Search for the cell housing the specified text and yield its [x, y] center coordinate. 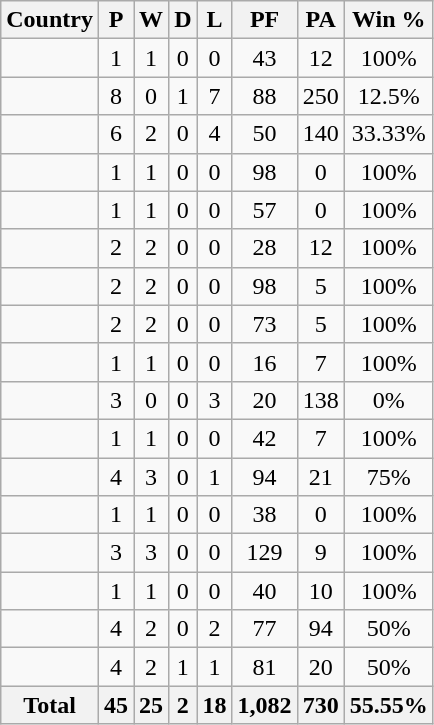
D [183, 20]
38 [264, 515]
138 [320, 400]
6 [116, 134]
Country [50, 20]
75% [388, 477]
21 [320, 477]
57 [264, 210]
43 [264, 58]
129 [264, 553]
73 [264, 324]
12.5% [388, 96]
Total [50, 705]
40 [264, 591]
Win % [388, 20]
42 [264, 438]
55.55% [388, 705]
730 [320, 705]
8 [116, 96]
W [152, 20]
140 [320, 134]
45 [116, 705]
88 [264, 96]
0% [388, 400]
9 [320, 553]
18 [214, 705]
81 [264, 667]
77 [264, 629]
1,082 [264, 705]
PA [320, 20]
250 [320, 96]
33.33% [388, 134]
25 [152, 705]
28 [264, 248]
50 [264, 134]
P [116, 20]
10 [320, 591]
L [214, 20]
16 [264, 362]
PF [264, 20]
